Search for the cell housing the specified text and yield its [X, Y] center coordinate. 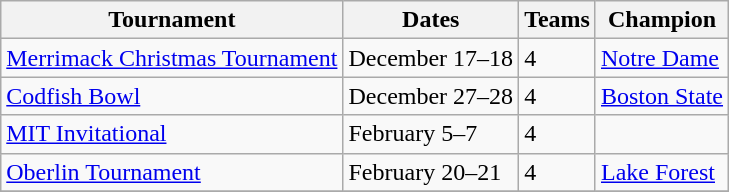
December 17–18 [431, 58]
Dates [431, 20]
Champion [662, 20]
Boston State [662, 96]
Oberlin Tournament [172, 172]
Lake Forest [662, 172]
Codfish Bowl [172, 96]
Teams [558, 20]
February 5–7 [431, 134]
MIT Invitational [172, 134]
February 20–21 [431, 172]
Tournament [172, 20]
Merrimack Christmas Tournament [172, 58]
December 27–28 [431, 96]
Notre Dame [662, 58]
